Search for the cell housing the specified text and yield its [x, y] center coordinate. 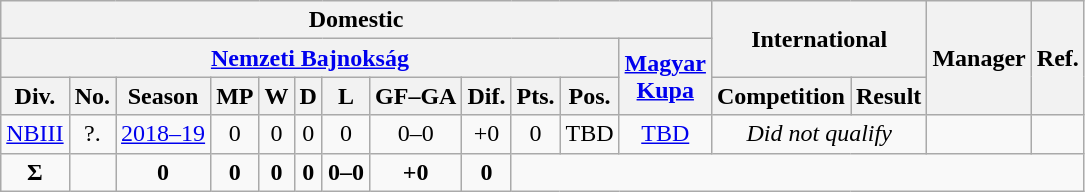
Pos. [590, 96]
Did not qualify [818, 134]
NBIII [35, 134]
Competition [780, 96]
Result [888, 96]
Nemzeti Bajnokság [310, 58]
Pts. [536, 96]
2018–19 [164, 134]
Ref. [1058, 58]
Σ [35, 172]
Dif. [486, 96]
GF–GA [416, 96]
MagyarKupa [665, 77]
No. [92, 96]
International [818, 39]
Domestic [356, 20]
MP [235, 96]
L [346, 96]
D [308, 96]
W [276, 96]
?. [92, 134]
Div. [35, 96]
Manager [979, 58]
Season [164, 96]
